Locate the cell with the specified text and output its (x, y) center coordinate. 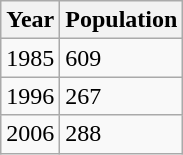
267 (122, 96)
Year (30, 20)
288 (122, 134)
2006 (30, 134)
609 (122, 58)
Population (122, 20)
1996 (30, 96)
1985 (30, 58)
